Find where the given text appears and provide that cell's center as (x, y) coordinate. 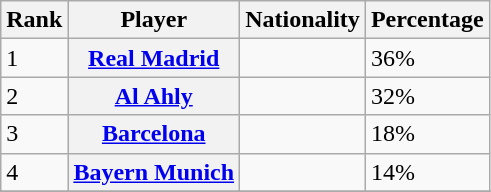
32% (427, 96)
Rank (34, 20)
18% (427, 134)
14% (427, 172)
3 (34, 134)
Bayern Munich (154, 172)
2 (34, 96)
Al Ahly (154, 96)
4 (34, 172)
Percentage (427, 20)
36% (427, 58)
1 (34, 58)
Player (154, 20)
Nationality (303, 20)
Barcelona (154, 134)
Real Madrid (154, 58)
